Search for the cell housing the specified text and yield its [X, Y] center coordinate. 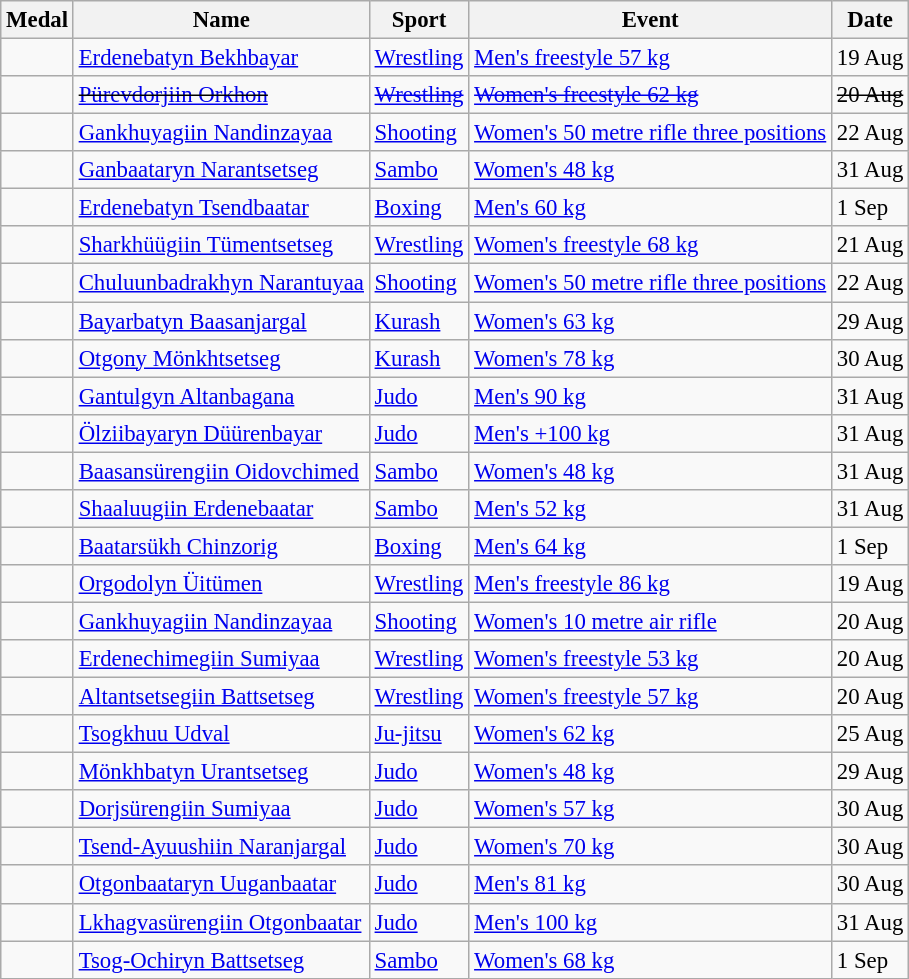
Otgony Mönkhtsetseg [221, 358]
21 Aug [870, 245]
Tsend-Ayuushiin Naranjargal [221, 847]
Ölziibayaryn Düürenbayar [221, 433]
Dorjsürengiin Sumiyaa [221, 809]
Mönkhbatyn Urantsetseg [221, 772]
Women's 10 metre air rifle [650, 621]
Gantulgyn Altanbagana [221, 396]
Women's freestyle 62 kg [650, 95]
Women's freestyle 57 kg [650, 697]
Men's 100 kg [650, 922]
Shaaluugiin Erdenebaatar [221, 509]
25 Aug [870, 734]
Men's 64 kg [650, 546]
Men's freestyle 86 kg [650, 584]
Women's 63 kg [650, 321]
Erdenebatyn Tsendbaatar [221, 208]
Sharkhüügiin Tümentsetseg [221, 245]
Orgodolyn Üitümen [221, 584]
Women's 57 kg [650, 809]
Erdenechimegiin Sumiyaa [221, 659]
Altantsetsegiin Battsetseg [221, 697]
Tsogkhuu Udval [221, 734]
Erdenebatyn Bekhbayar [221, 58]
Lkhagvasürengiin Otgonbaatar [221, 922]
Women's freestyle 68 kg [650, 245]
Chuluunbadrakhyn Narantuyaa [221, 283]
Men's +100 kg [650, 433]
Men's 90 kg [650, 396]
Name [221, 20]
Tsog-Ochiryn Battsetseg [221, 960]
Date [870, 20]
Women's freestyle 53 kg [650, 659]
Men's 60 kg [650, 208]
Women's 62 kg [650, 734]
Baasansürengiin Oidovchimed [221, 471]
Men's 81 kg [650, 885]
Women's 68 kg [650, 960]
Men's freestyle 57 kg [650, 58]
Bayarbatyn Baasanjargal [221, 321]
Women's 78 kg [650, 358]
Women's 70 kg [650, 847]
Men's 52 kg [650, 509]
Event [650, 20]
Sport [419, 20]
Medal [38, 20]
Baatarsükh Chinzorig [221, 546]
Ganbaataryn Narantsetseg [221, 170]
Ju-jitsu [419, 734]
Otgonbaataryn Uuganbaatar [221, 885]
Pürevdorjiin Orkhon [221, 95]
